For the text-containing cell, return its midpoint in [x, y] coordinate format. 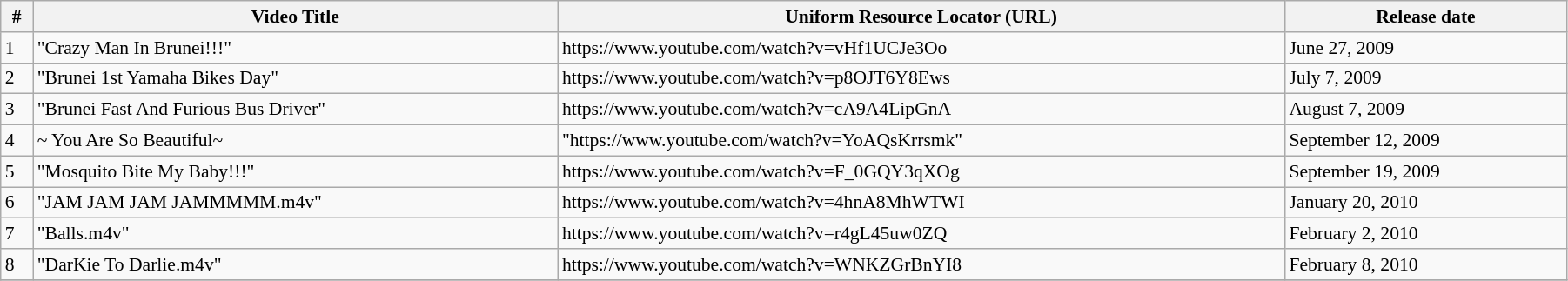
"Brunei 1st Yamaha Bikes Day" [296, 78]
"Mosquito Bite My Baby!!!" [296, 171]
5 [17, 171]
"Crazy Man In Brunei!!!" [296, 48]
~ You Are So Beautiful~ [296, 141]
"https://www.youtube.com/watch?v=YoAQsKrrsmk" [921, 141]
June 27, 2009 [1425, 48]
Release date [1425, 17]
"Brunei Fast And Furious Bus Driver" [296, 110]
February 2, 2010 [1425, 234]
https://www.youtube.com/watch?v=cA9A4LipGnA [921, 110]
https://www.youtube.com/watch?v=4hnA8MhWTWI [921, 203]
Video Title [296, 17]
https://www.youtube.com/watch?v=r4gL45uw0ZQ [921, 234]
4 [17, 141]
https://www.youtube.com/watch?v=p8OJT6Y8Ews [921, 78]
3 [17, 110]
7 [17, 234]
September 12, 2009 [1425, 141]
"DarKie To Darlie.m4v" [296, 264]
September 19, 2009 [1425, 171]
2 [17, 78]
1 [17, 48]
https://www.youtube.com/watch?v=F_0GQY3qXOg [921, 171]
8 [17, 264]
July 7, 2009 [1425, 78]
https://www.youtube.com/watch?v=vHf1UCJe3Oo [921, 48]
Uniform Resource Locator (URL) [921, 17]
# [17, 17]
"JAM JAM JAM JAMMMMM.m4v" [296, 203]
January 20, 2010 [1425, 203]
6 [17, 203]
February 8, 2010 [1425, 264]
August 7, 2009 [1425, 110]
"Balls.m4v" [296, 234]
https://www.youtube.com/watch?v=WNKZGrBnYI8 [921, 264]
